Provide the (X, Y) coordinate of the cell's center where the given text is located.  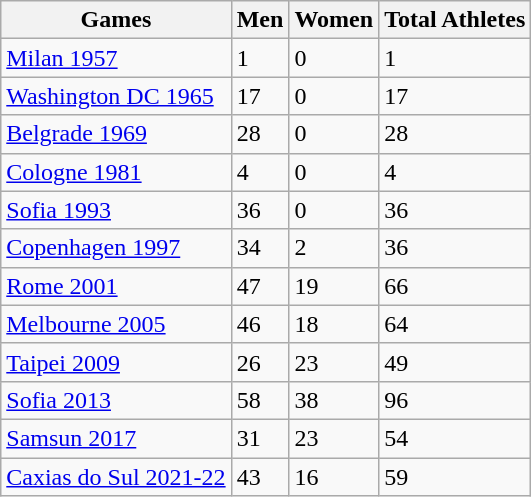
Milan 1957 (116, 58)
49 (455, 362)
38 (334, 400)
Games (116, 20)
18 (334, 324)
Belgrade 1969 (116, 134)
96 (455, 400)
Cologne 1981 (116, 172)
46 (260, 324)
Total Athletes (455, 20)
54 (455, 438)
26 (260, 362)
Men (260, 20)
2 (334, 248)
59 (455, 477)
Women (334, 20)
19 (334, 286)
16 (334, 477)
Samsun 2017 (116, 438)
Sofia 1993 (116, 210)
34 (260, 248)
47 (260, 286)
64 (455, 324)
31 (260, 438)
Sofia 2013 (116, 400)
43 (260, 477)
Taipei 2009 (116, 362)
66 (455, 286)
Copenhagen 1997 (116, 248)
Melbourne 2005 (116, 324)
Washington DC 1965 (116, 96)
Caxias do Sul 2021-22 (116, 477)
58 (260, 400)
Rome 2001 (116, 286)
